Detect which cell encompasses the target text, then output its (x, y) center coordinate. 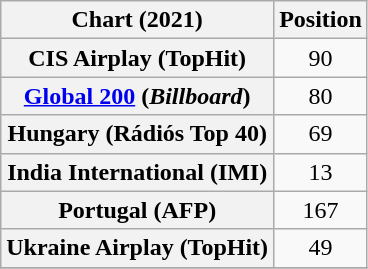
13 (321, 172)
90 (321, 58)
Chart (2021) (138, 20)
69 (321, 134)
Ukraine Airplay (TopHit) (138, 248)
CIS Airplay (TopHit) (138, 58)
80 (321, 96)
Position (321, 20)
Global 200 (Billboard) (138, 96)
167 (321, 210)
Hungary (Rádiós Top 40) (138, 134)
Portugal (AFP) (138, 210)
49 (321, 248)
India International (IMI) (138, 172)
